Determine the (x, y) coordinate at the center of the cell enclosing the given text.  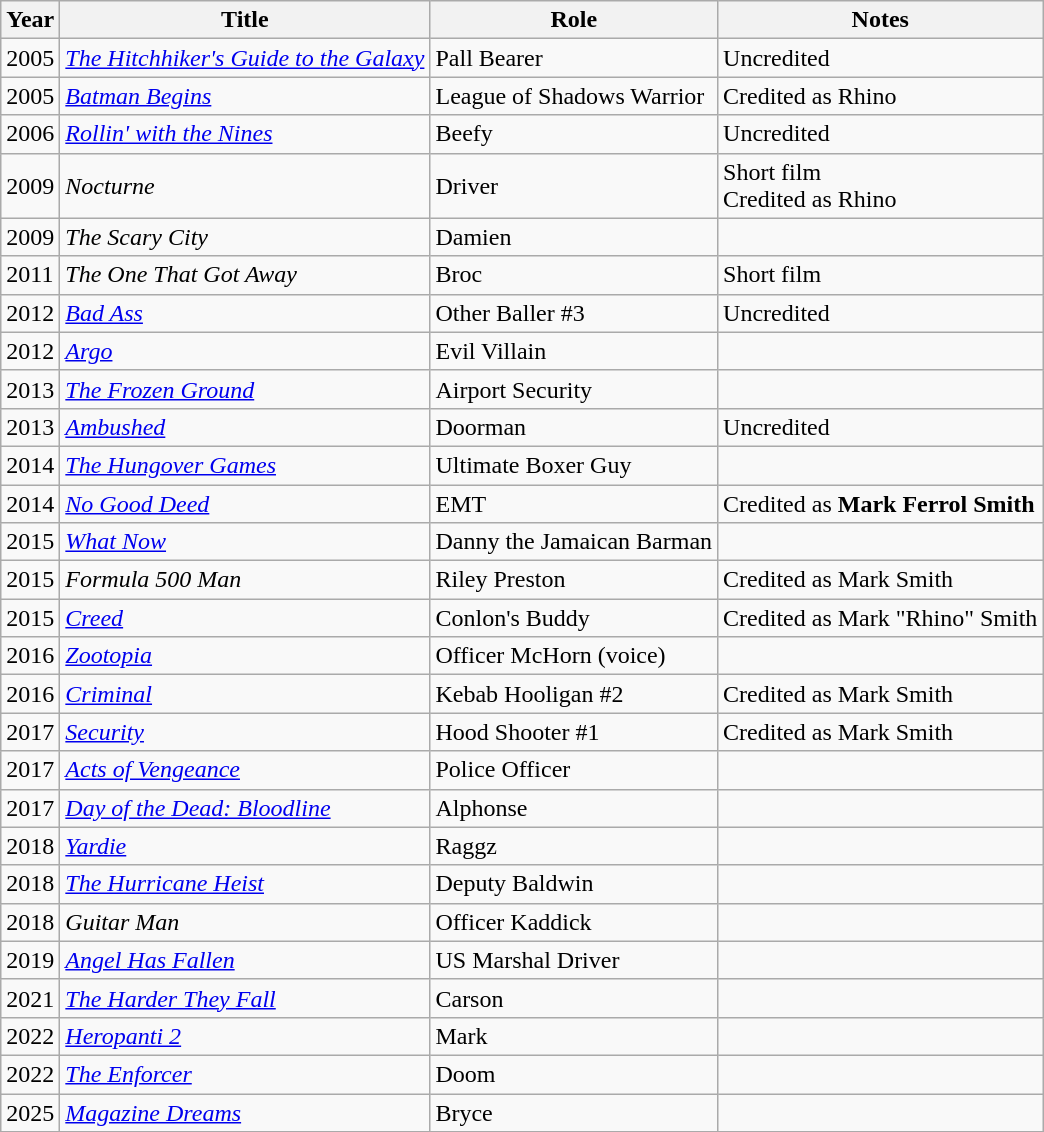
Officer Kaddick (574, 922)
Zootopia (245, 656)
Magazine Dreams (245, 1113)
Carson (574, 998)
Security (245, 732)
Batman Begins (245, 96)
Credited as Mark Ferrol Smith (880, 503)
The Enforcer (245, 1074)
Day of the Dead: Bloodline (245, 808)
Short film (880, 275)
Danny the Jamaican Barman (574, 542)
The Harder They Fall (245, 998)
Pall Bearer (574, 58)
What Now (245, 542)
Criminal (245, 694)
Credited as Mark "Rhino" Smith (880, 618)
League of Shadows Warrior (574, 96)
US Marshal Driver (574, 960)
Notes (880, 20)
Guitar Man (245, 922)
2021 (30, 998)
Other Baller #3 (574, 313)
Creed (245, 618)
Riley Preston (574, 580)
Officer McHorn (voice) (574, 656)
The Hurricane Heist (245, 884)
Police Officer (574, 770)
Deputy Baldwin (574, 884)
Ultimate Boxer Guy (574, 465)
Bad Ass (245, 313)
Year (30, 20)
The Frozen Ground (245, 389)
Damien (574, 237)
Kebab Hooligan #2 (574, 694)
Driver (574, 186)
2025 (30, 1113)
Nocturne (245, 186)
Short filmCredited as Rhino (880, 186)
Argo (245, 351)
Angel Has Fallen (245, 960)
Doom (574, 1074)
Formula 500 Man (245, 580)
Beefy (574, 134)
The Hungover Games (245, 465)
Credited as Rhino (880, 96)
No Good Deed (245, 503)
The One That Got Away (245, 275)
Role (574, 20)
The Scary City (245, 237)
Acts of Vengeance (245, 770)
Raggz (574, 846)
EMT (574, 503)
2006 (30, 134)
Ambushed (245, 427)
Bryce (574, 1113)
Hood Shooter #1 (574, 732)
2019 (30, 960)
The Hitchhiker's Guide to the Galaxy (245, 58)
Rollin' with the Nines (245, 134)
Doorman (574, 427)
Alphonse (574, 808)
Mark (574, 1036)
Evil Villain (574, 351)
Airport Security (574, 389)
2011 (30, 275)
Broc (574, 275)
Conlon's Buddy (574, 618)
Yardie (245, 846)
Title (245, 20)
Heropanti 2 (245, 1036)
